Pinpoint the cell where the given text exists, returning its (X, Y) midpoint coordinate. 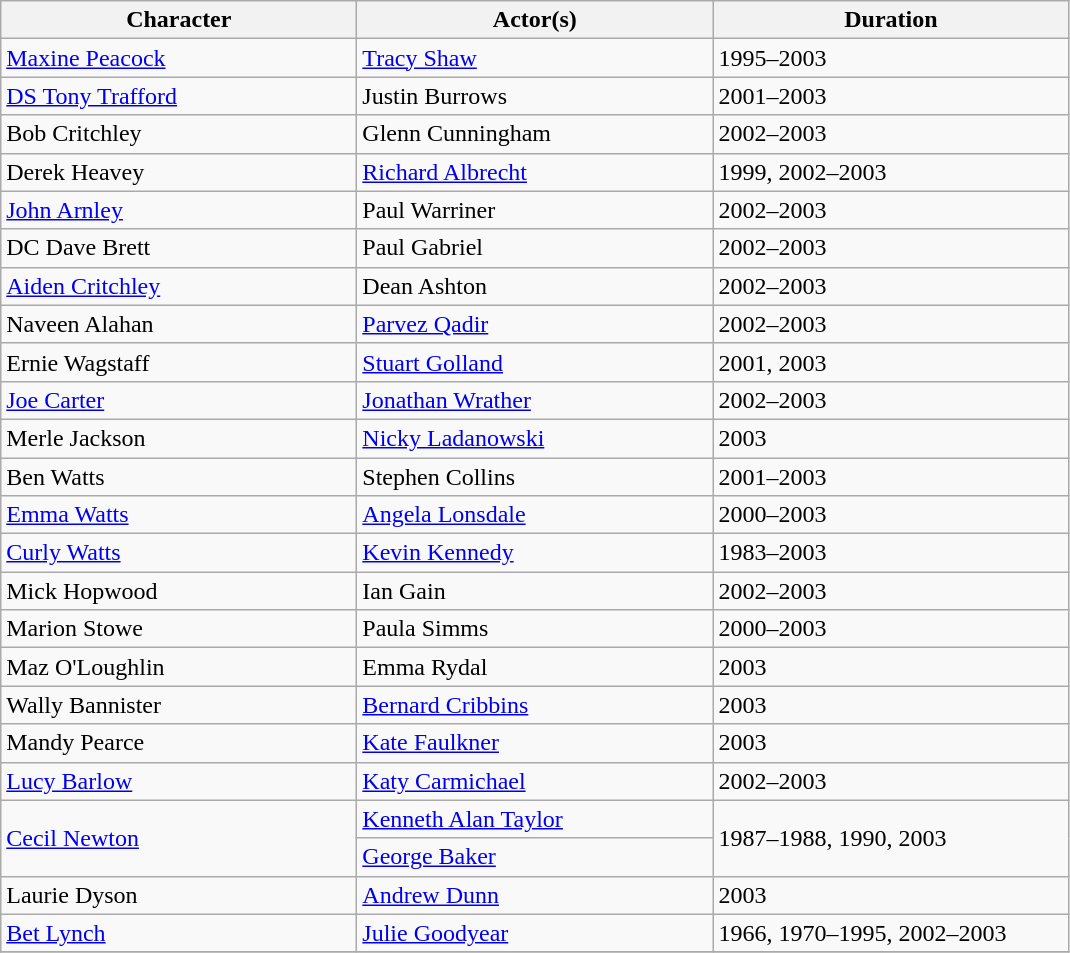
1987–1988, 1990, 2003 (891, 838)
Wally Bannister (179, 705)
Stephen Collins (535, 477)
Kate Faulkner (535, 743)
Character (179, 20)
1983–2003 (891, 553)
Derek Heavey (179, 172)
1966, 1970–1995, 2002–2003 (891, 933)
Kevin Kennedy (535, 553)
Katy Carmichael (535, 781)
Mick Hopwood (179, 591)
Dean Ashton (535, 286)
Naveen Alahan (179, 324)
Bob Critchley (179, 134)
Andrew Dunn (535, 895)
1999, 2002–2003 (891, 172)
Ernie Wagstaff (179, 362)
Stuart Golland (535, 362)
DS Tony Trafford (179, 96)
Nicky Ladanowski (535, 438)
Julie Goodyear (535, 933)
Actor(s) (535, 20)
Curly Watts (179, 553)
DC Dave Brett (179, 248)
Paul Gabriel (535, 248)
Jonathan Wrather (535, 400)
Bernard Cribbins (535, 705)
Laurie Dyson (179, 895)
Ben Watts (179, 477)
Glenn Cunningham (535, 134)
1995–2003 (891, 58)
Duration (891, 20)
Emma Watts (179, 515)
Paula Simms (535, 629)
Kenneth Alan Taylor (535, 819)
Maz O'Loughlin (179, 667)
Tracy Shaw (535, 58)
Angela Lonsdale (535, 515)
Emma Rydal (535, 667)
Merle Jackson (179, 438)
Richard Albrecht (535, 172)
Parvez Qadir (535, 324)
Lucy Barlow (179, 781)
Justin Burrows (535, 96)
Bet Lynch (179, 933)
Paul Warriner (535, 210)
2001, 2003 (891, 362)
Aiden Critchley (179, 286)
George Baker (535, 857)
Maxine Peacock (179, 58)
John Arnley (179, 210)
Joe Carter (179, 400)
Ian Gain (535, 591)
Cecil Newton (179, 838)
Mandy Pearce (179, 743)
Marion Stowe (179, 629)
